Pinpoint the cell where the given text exists, returning its [x, y] midpoint coordinate. 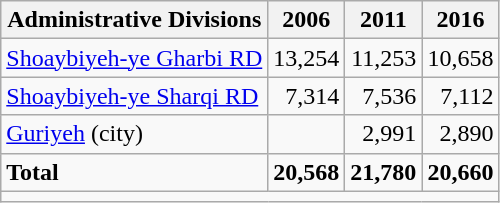
7,314 [306, 96]
7,536 [384, 96]
2006 [306, 20]
Total [134, 172]
2,991 [384, 134]
10,658 [460, 58]
11,253 [384, 58]
20,568 [306, 172]
2016 [460, 20]
21,780 [384, 172]
Guriyeh (city) [134, 134]
2,890 [460, 134]
2011 [384, 20]
Administrative Divisions [134, 20]
Shoaybiyeh-ye Gharbi RD [134, 58]
7,112 [460, 96]
20,660 [460, 172]
Shoaybiyeh-ye Sharqi RD [134, 96]
13,254 [306, 58]
